Search for the cell housing the specified text and yield its (X, Y) center coordinate. 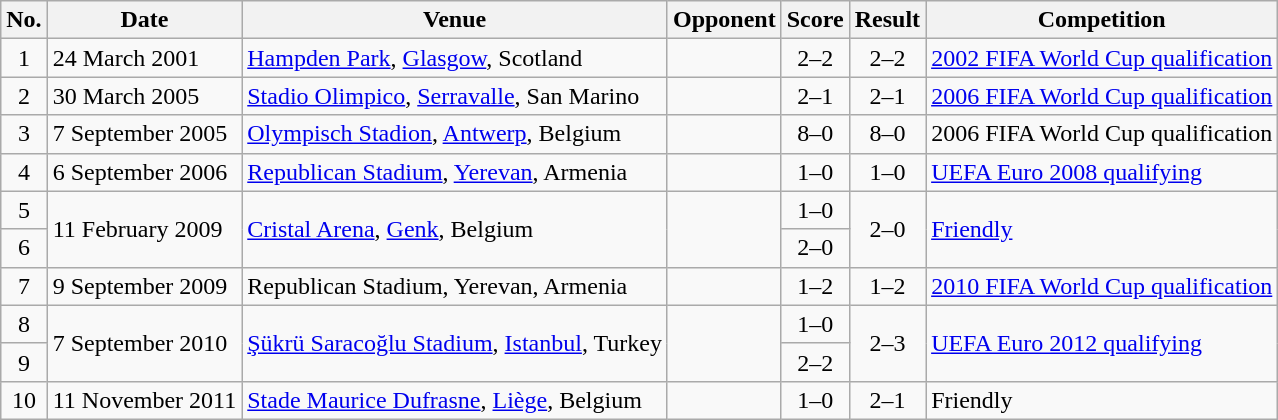
Şükrü Saracoğlu Stadium, Istanbul, Turkey (455, 343)
No. (24, 20)
Date (144, 20)
9 (24, 362)
Opponent (724, 20)
Result (887, 20)
30 March 2005 (144, 96)
6 (24, 248)
Olympisch Stadion, Antwerp, Belgium (455, 134)
7 September 2010 (144, 343)
3 (24, 134)
8 (24, 324)
UEFA Euro 2012 qualifying (1102, 343)
Stadio Olimpico, Serravalle, San Marino (455, 96)
2002 FIFA World Cup qualification (1102, 58)
Venue (455, 20)
5 (24, 210)
Stade Maurice Dufrasne, Liège, Belgium (455, 400)
11 February 2009 (144, 229)
6 September 2006 (144, 172)
7 (24, 286)
Cristal Arena, Genk, Belgium (455, 229)
11 November 2011 (144, 400)
2010 FIFA World Cup qualification (1102, 286)
9 September 2009 (144, 286)
Hampden Park, Glasgow, Scotland (455, 58)
7 September 2005 (144, 134)
UEFA Euro 2008 qualifying (1102, 172)
1 (24, 58)
10 (24, 400)
Competition (1102, 20)
4 (24, 172)
2 (24, 96)
2–3 (887, 343)
24 March 2001 (144, 58)
Score (815, 20)
